Find where the given text appears and provide that cell's center as (x, y) coordinate. 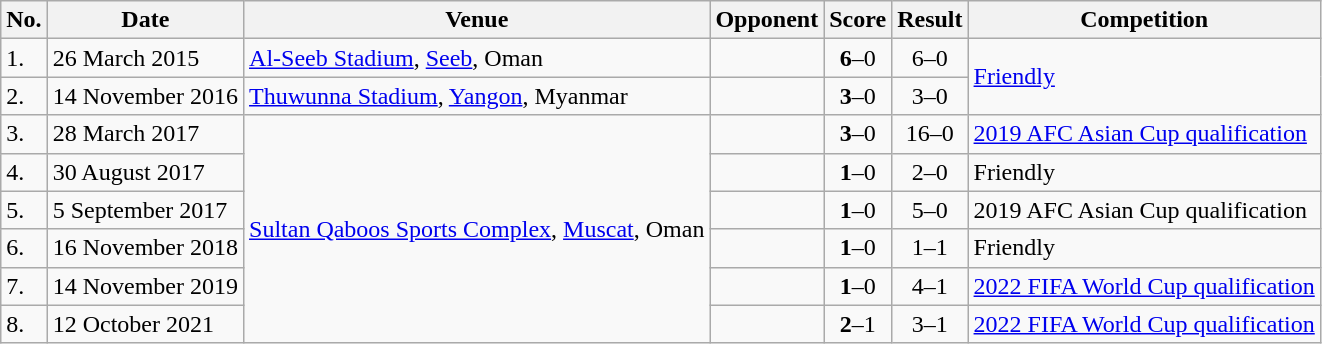
4–1 (930, 286)
Competition (1144, 20)
No. (24, 20)
16–0 (930, 134)
16 November 2018 (145, 248)
5. (24, 210)
2–0 (930, 172)
7. (24, 286)
3. (24, 134)
8. (24, 324)
4. (24, 172)
26 March 2015 (145, 58)
1–1 (930, 248)
Sultan Qaboos Sports Complex, Muscat, Oman (477, 229)
Score (858, 20)
Date (145, 20)
2. (24, 96)
14 November 2019 (145, 286)
Al-Seeb Stadium, Seeb, Oman (477, 58)
14 November 2016 (145, 96)
30 August 2017 (145, 172)
6. (24, 248)
3–1 (930, 324)
Thuwunna Stadium, Yangon, Myanmar (477, 96)
1. (24, 58)
Result (930, 20)
5 September 2017 (145, 210)
2–1 (858, 324)
5–0 (930, 210)
28 March 2017 (145, 134)
12 October 2021 (145, 324)
Venue (477, 20)
Opponent (767, 20)
